Determine the [x, y] coordinate at the center of the cell enclosing the given text.  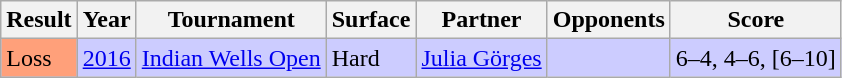
Surface [371, 20]
Hard [371, 58]
2016 [106, 58]
Result [39, 20]
Indian Wells Open [231, 58]
Year [106, 20]
Loss [39, 58]
Opponents [608, 20]
Score [756, 20]
Partner [482, 20]
Julia Görges [482, 58]
6–4, 4–6, [6–10] [756, 58]
Tournament [231, 20]
